Find where the given text appears and provide that cell's center as (X, Y) coordinate. 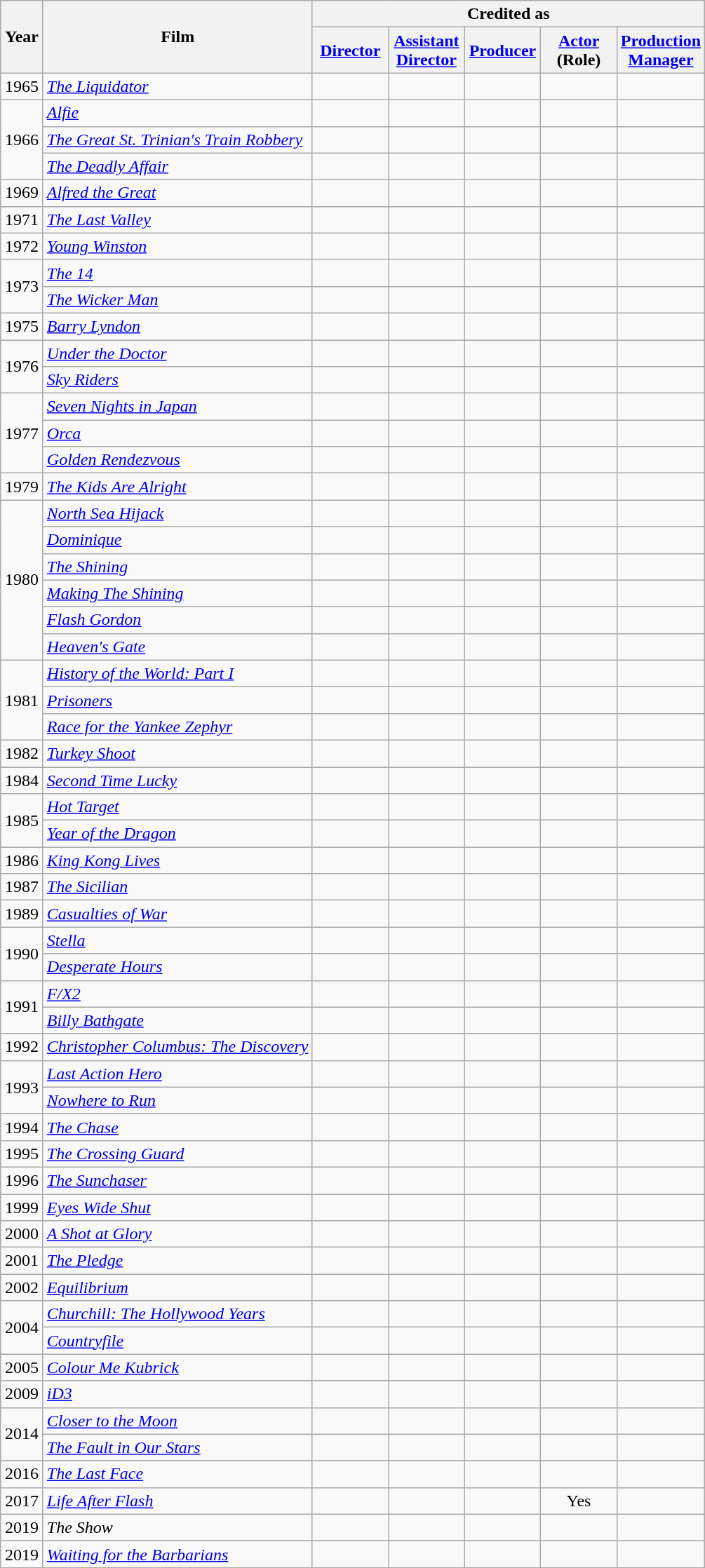
The Chase (177, 1127)
2014 (22, 1434)
Young Winston (177, 246)
The Sunchaser (177, 1180)
Eyes Wide Shut (177, 1207)
The Last Face (177, 1474)
2016 (22, 1474)
Year (22, 36)
Making The Shining (177, 593)
Countryfile (177, 1341)
The Liquidator (177, 86)
1981 (22, 700)
Churchill: The Hollywood Years (177, 1314)
2004 (22, 1327)
Film (177, 36)
Christopher Columbus: The Discovery (177, 1047)
History of the World: Part I (177, 673)
1994 (22, 1127)
Orca (177, 433)
Assistant Director (427, 50)
1999 (22, 1207)
Life After Flash (177, 1501)
Production Manager (661, 50)
1977 (22, 433)
1973 (22, 286)
2009 (22, 1394)
The Pledge (177, 1261)
The Crossing Guard (177, 1154)
North Sea Hijack (177, 513)
Flash Gordon (177, 620)
Hot Target (177, 807)
Casualties of War (177, 914)
King Kong Lives (177, 860)
Closer to the Moon (177, 1421)
1972 (22, 246)
Golden Rendezvous (177, 460)
Equilibrium (177, 1287)
Director (351, 50)
The Shining (177, 567)
2001 (22, 1261)
Billy Bathgate (177, 1020)
Heaven's Gate (177, 647)
2000 (22, 1234)
1982 (22, 753)
iD3 (177, 1394)
1985 (22, 820)
Alfred the Great (177, 193)
The 14 (177, 273)
2002 (22, 1287)
Race for the Yankee Zephyr (177, 726)
1971 (22, 219)
1976 (22, 366)
1966 (22, 140)
Sky Riders (177, 380)
1980 (22, 580)
1987 (22, 887)
F/X2 (177, 994)
Year of the Dragon (177, 834)
1995 (22, 1154)
Actor (Role) (579, 50)
1986 (22, 860)
1965 (22, 86)
1975 (22, 326)
1969 (22, 193)
The Deadly Affair (177, 166)
Barry Lyndon (177, 326)
2017 (22, 1501)
Yes (579, 1501)
1996 (22, 1180)
2005 (22, 1367)
1989 (22, 914)
The Last Valley (177, 219)
1990 (22, 954)
1979 (22, 487)
1992 (22, 1047)
The Kids Are Alright (177, 487)
Colour Me Kubrick (177, 1367)
1984 (22, 780)
Second Time Lucky (177, 780)
The Show (177, 1527)
Dominique (177, 540)
Turkey Shoot (177, 753)
Last Action Hero (177, 1074)
Under the Doctor (177, 353)
The Sicilian (177, 887)
Desperate Hours (177, 967)
1993 (22, 1087)
Waiting for the Barbarians (177, 1554)
Alfie (177, 113)
Stella (177, 940)
Producer (502, 50)
Prisoners (177, 700)
The Wicker Man (177, 299)
Nowhere to Run (177, 1100)
A Shot at Glory (177, 1234)
The Fault in Our Stars (177, 1447)
1991 (22, 1007)
Credited as (509, 14)
Seven Nights in Japan (177, 407)
The Great St. Trinian's Train Robbery (177, 140)
